Provide the (x, y) coordinate of the cell's center where the given text is located.  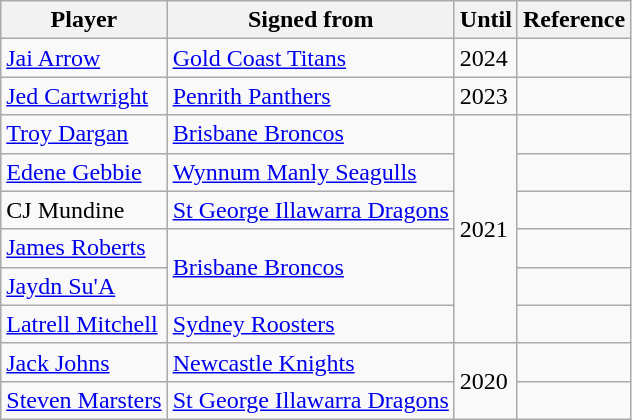
Jack Johns (84, 362)
2024 (486, 58)
Troy Dargan (84, 134)
Jaydn Su'A (84, 286)
Edene Gebbie (84, 172)
2023 (486, 96)
Until (486, 20)
Steven Marsters (84, 400)
2020 (486, 381)
Jai Arrow (84, 58)
Sydney Roosters (310, 324)
Signed from (310, 20)
James Roberts (84, 248)
Penrith Panthers (310, 96)
Latrell Mitchell (84, 324)
CJ Mundine (84, 210)
2021 (486, 229)
Newcastle Knights (310, 362)
Gold Coast Titans (310, 58)
Wynnum Manly Seagulls (310, 172)
Player (84, 20)
Jed Cartwright (84, 96)
Reference (574, 20)
